Search for the cell housing the specified text and yield its (X, Y) center coordinate. 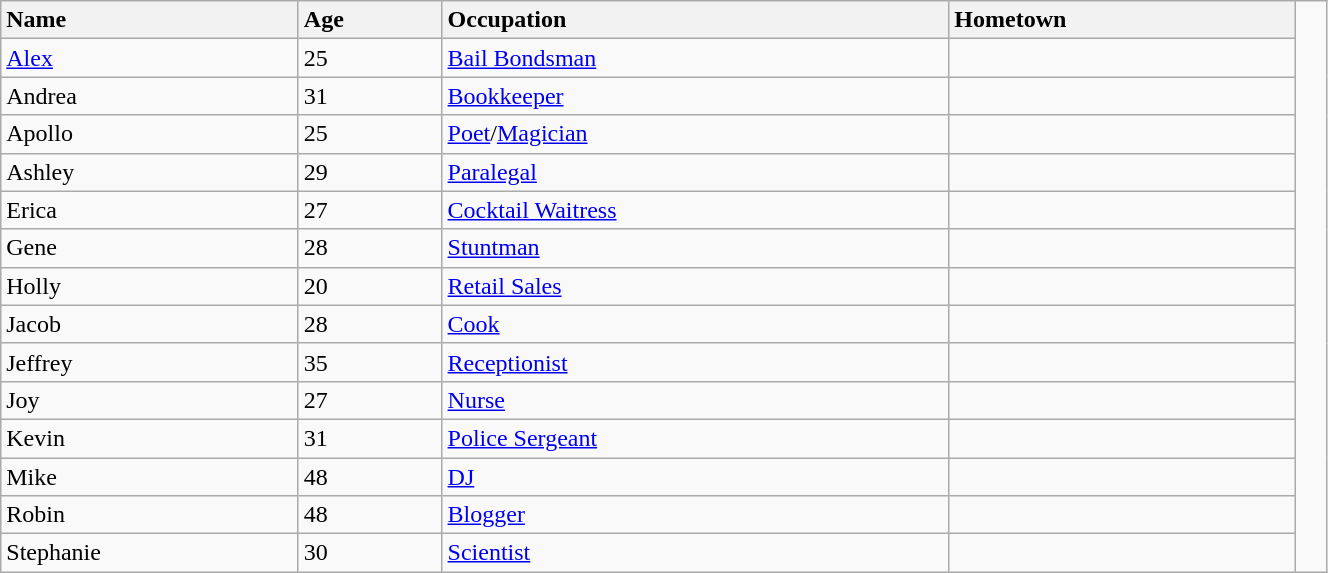
Nurse (696, 400)
Jeffrey (150, 362)
Receptionist (696, 362)
Cook (696, 324)
Scientist (696, 553)
Retail Sales (696, 286)
Andrea (150, 96)
Name (150, 20)
Holly (150, 286)
Alex (150, 58)
Age (370, 20)
Bookkeeper (696, 96)
Hometown (1122, 20)
35 (370, 362)
Police Sergeant (696, 438)
Apollo (150, 134)
DJ (696, 477)
30 (370, 553)
Paralegal (696, 172)
Stephanie (150, 553)
Robin (150, 515)
Bail Bondsman (696, 58)
Erica (150, 210)
Mike (150, 477)
Joy (150, 400)
Stuntman (696, 248)
20 (370, 286)
Ashley (150, 172)
Jacob (150, 324)
Kevin (150, 438)
Gene (150, 248)
Poet/Magician (696, 134)
29 (370, 172)
Cocktail Waitress (696, 210)
Occupation (696, 20)
Blogger (696, 515)
